For the text-containing cell, return its midpoint in (X, Y) coordinate format. 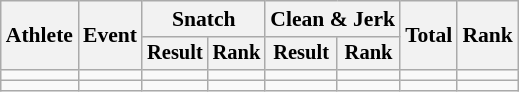
Athlete (40, 36)
Clean & Jerk (332, 19)
Event (110, 36)
Total (428, 36)
Snatch (204, 19)
